Provide the (X, Y) coordinate of the cell's center where the given text is located.  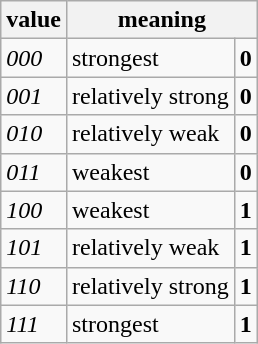
000 (34, 58)
010 (34, 134)
110 (34, 286)
meaning (162, 20)
101 (34, 248)
100 (34, 210)
111 (34, 324)
011 (34, 172)
value (34, 20)
001 (34, 96)
